For the text-containing cell, return its midpoint in [X, Y] coordinate format. 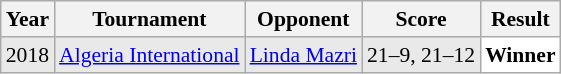
Result [520, 19]
Algeria International [150, 55]
Year [28, 19]
Tournament [150, 19]
Linda Mazri [304, 55]
2018 [28, 55]
21–9, 21–12 [421, 55]
Winner [520, 55]
Score [421, 19]
Opponent [304, 19]
